Locate the cell with the specified text and output its (x, y) center coordinate. 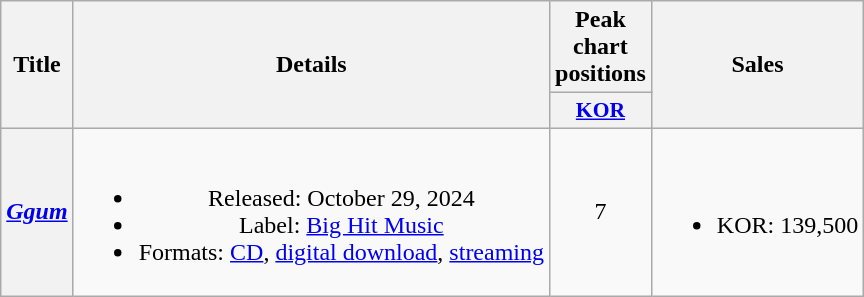
Details (311, 65)
Ggum (37, 212)
7 (601, 212)
KOR: 139,500 (757, 212)
Released: October 29, 2024Label: Big Hit MusicFormats: CD, digital download, streaming (311, 212)
KOR (601, 111)
Sales (757, 65)
Title (37, 65)
Peak chart positions (601, 47)
